For the text-containing cell, return its midpoint in [x, y] coordinate format. 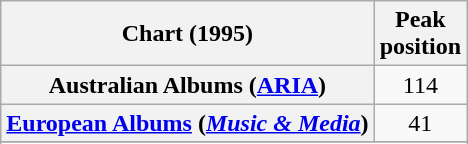
Australian Albums (ARIA) [188, 85]
Peakposition [420, 34]
114 [420, 85]
41 [420, 123]
Chart (1995) [188, 34]
European Albums (Music & Media) [188, 123]
